Pinpoint the cell where the given text exists, returning its (X, Y) midpoint coordinate. 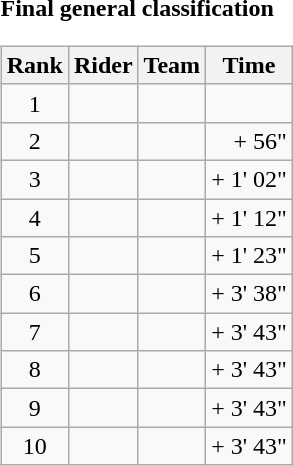
+ 3' 38" (250, 294)
5 (34, 256)
9 (34, 408)
4 (34, 217)
2 (34, 141)
Rank (34, 65)
7 (34, 332)
+ 1' 12" (250, 217)
+ 56" (250, 141)
+ 1' 23" (250, 256)
10 (34, 446)
6 (34, 294)
+ 1' 02" (250, 179)
Time (250, 65)
Team (172, 65)
Rider (103, 65)
3 (34, 179)
8 (34, 370)
1 (34, 103)
